Return the (X, Y) coordinate for the center point of the cell that contains the specified text.  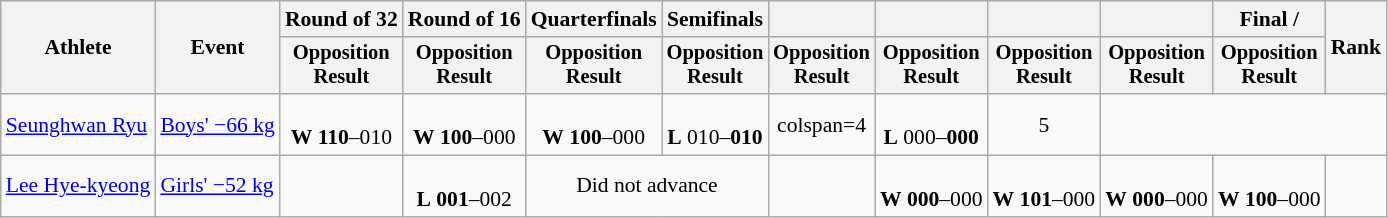
Girls' −52 kg (218, 186)
Final / (1270, 19)
L 001–002 (464, 186)
Lee Hye-kyeong (78, 186)
5 (1044, 124)
Seunghwan Ryu (78, 124)
Boys' −66 kg (218, 124)
Rank (1356, 48)
W 110–010 (342, 124)
Round of 16 (464, 19)
L 000–000 (932, 124)
Quarterfinals (594, 19)
Did not advance (648, 186)
colspan=4 (822, 124)
Event (218, 48)
W 101–000 (1044, 186)
Round of 32 (342, 19)
Athlete (78, 48)
L 010–010 (716, 124)
Semifinals (716, 19)
